Determine the [X, Y] coordinate at the center of the cell enclosing the given text.  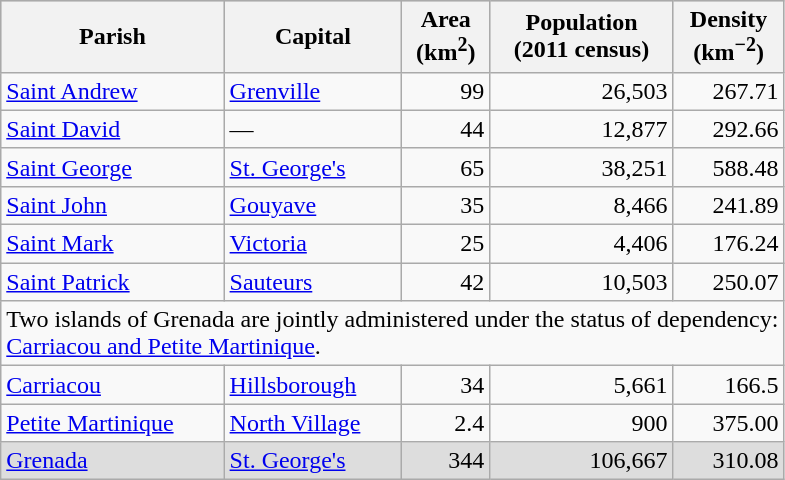
267.71 [728, 91]
5,661 [582, 385]
Saint Andrew [112, 91]
25 [446, 244]
10,503 [582, 282]
900 [582, 423]
34 [446, 385]
44 [446, 129]
Density(km−2) [728, 37]
Grenville [313, 91]
38,251 [582, 167]
Capital [313, 37]
35 [446, 205]
Saint Patrick [112, 282]
Saint David [112, 129]
310.08 [728, 461]
241.89 [728, 205]
Saint John [112, 205]
42 [446, 282]
166.5 [728, 385]
Saint Mark [112, 244]
12,877 [582, 129]
Victoria [313, 244]
8,466 [582, 205]
Carriacou [112, 385]
375.00 [728, 423]
106,667 [582, 461]
Population(2011 census) [582, 37]
26,503 [582, 91]
North Village [313, 423]
99 [446, 91]
2.4 [446, 423]
292.66 [728, 129]
Petite Martinique [112, 423]
Sauteurs [313, 282]
250.07 [728, 282]
344 [446, 461]
65 [446, 167]
Parish [112, 37]
— [313, 129]
Two islands of Grenada are jointly administered under the status of dependency:Carriacou and Petite Martinique. [392, 334]
Area(km2) [446, 37]
Gouyave [313, 205]
4,406 [582, 244]
Hillsborough [313, 385]
Grenada [112, 461]
Saint George [112, 167]
588.48 [728, 167]
176.24 [728, 244]
